Search for the cell housing the specified text and yield its (x, y) center coordinate. 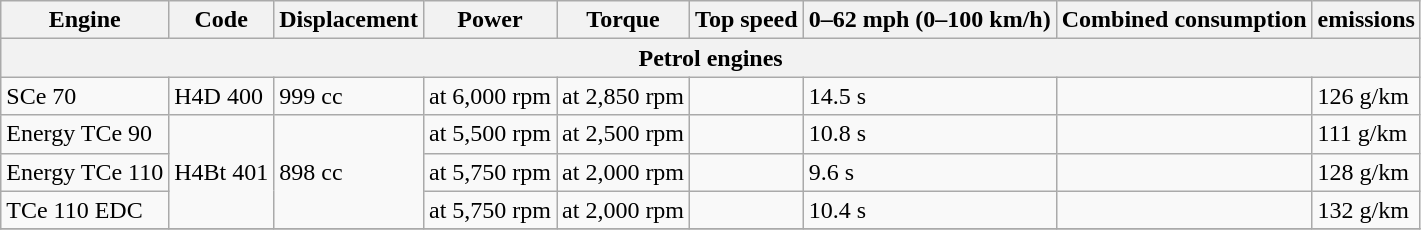
Displacement (349, 20)
Top speed (747, 20)
at 2,500 rpm (624, 134)
emissions (1366, 20)
at 6,000 rpm (490, 96)
132 g/km (1366, 210)
Torque (624, 20)
999 cc (349, 96)
at 5,500 rpm (490, 134)
128 g/km (1366, 172)
Combined consumption (1184, 20)
126 g/km (1366, 96)
0–62 mph (0–100 km/h) (930, 20)
14.5 s (930, 96)
898 cc (349, 172)
10.8 s (930, 134)
Engine (85, 20)
TCe 110 EDC (85, 210)
Petrol engines (711, 58)
H4D 400 (222, 96)
Energy TCe 90 (85, 134)
Power (490, 20)
10.4 s (930, 210)
SCe 70 (85, 96)
H4Bt 401 (222, 172)
Code (222, 20)
111 g/km (1366, 134)
at 2,850 rpm (624, 96)
Energy TCe 110 (85, 172)
9.6 s (930, 172)
